Determine the [X, Y] coordinate at the center of the cell enclosing the given text.  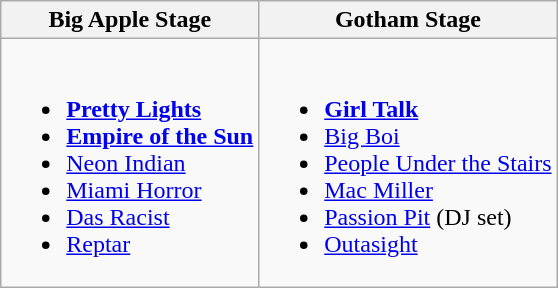
Girl TalkBig BoiPeople Under the StairsMac MillerPassion Pit (DJ set)Outasight [408, 163]
Gotham Stage [408, 20]
Pretty LightsEmpire of the SunNeon IndianMiami HorrorDas RacistReptar [130, 163]
Big Apple Stage [130, 20]
